From the cell containing the given text, extract its center point as (X, Y) coordinate. 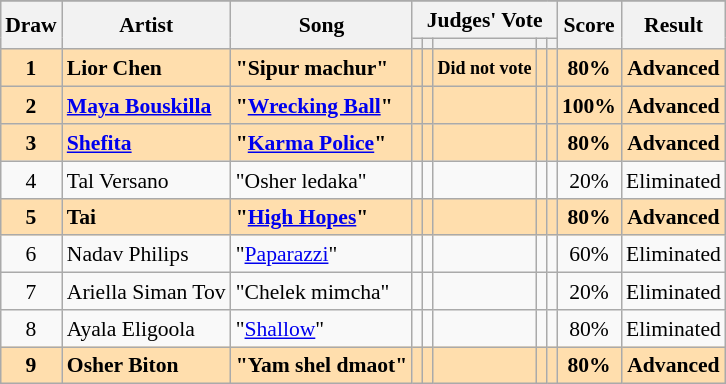
Ariella Siman Tov (146, 292)
"Chelek mimcha" (322, 292)
Result (674, 24)
"Shallow" (322, 328)
2 (31, 106)
60% (589, 254)
4 (31, 180)
"Osher ledaka" (322, 180)
Nadav Philips (146, 254)
3 (31, 142)
"High Hopes" (322, 216)
Tai (146, 216)
7 (31, 292)
100% (589, 106)
9 (31, 366)
Song (322, 24)
Did not vote (485, 68)
Tal Versano (146, 180)
Draw (31, 24)
1 (31, 68)
"Wrecking Ball" (322, 106)
Ayala Eligoola (146, 328)
"Karma Police" (322, 142)
Score (589, 24)
Judges' Vote (484, 20)
8 (31, 328)
Osher Biton (146, 366)
Shefita (146, 142)
"Paparazzi" (322, 254)
Maya Bouskilla (146, 106)
5 (31, 216)
"Sipur machur" (322, 68)
Lior Chen (146, 68)
Artist (146, 24)
6 (31, 254)
"Yam shel dmaot" (322, 366)
